Return (x, y) of the center of cell containing provided text 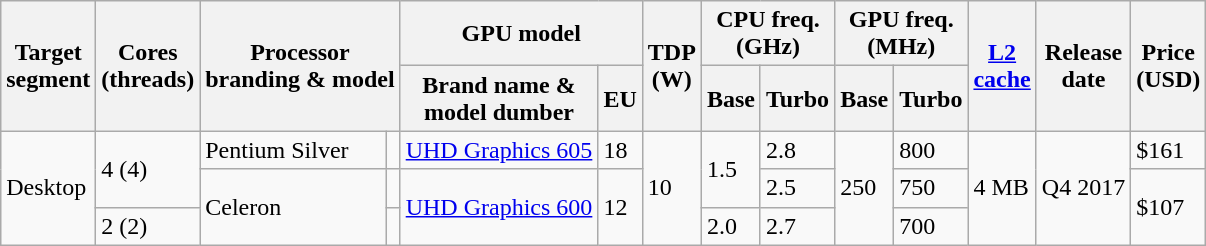
$161 (1168, 150)
EU (620, 98)
CPU freq.(GHz) (768, 34)
2.8 (797, 150)
700 (931, 226)
Releasedate (1083, 66)
Price(USD) (1168, 66)
18 (620, 150)
1.5 (730, 169)
GPU freq.(MHz) (902, 34)
750 (931, 188)
800 (931, 150)
GPU model (521, 34)
Celeron (294, 207)
4 MB (1002, 188)
2.5 (797, 188)
TDP(W) (672, 66)
10 (672, 188)
Targetsegment (48, 66)
2 (2) (148, 226)
UHD Graphics 605 (499, 150)
Desktop (48, 188)
L2cache (1002, 66)
UHD Graphics 600 (499, 207)
Cores(threads) (148, 66)
12 (620, 207)
Pentium Silver (294, 150)
4 (4) (148, 169)
Brand name &model dumber (499, 98)
Processorbranding & model (300, 66)
$107 (1168, 207)
2.7 (797, 226)
2.0 (730, 226)
250 (864, 188)
Q4 2017 (1083, 188)
